Provide the (X, Y) coordinate of the cell's center where the given text is located.  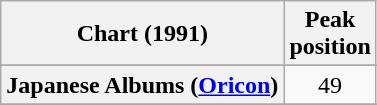
Japanese Albums (Oricon) (142, 85)
49 (330, 85)
Chart (1991) (142, 34)
Peakposition (330, 34)
